For the text-containing cell, return its midpoint in (X, Y) coordinate format. 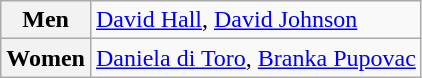
Daniela di Toro, Branka Pupovac (256, 58)
David Hall, David Johnson (256, 20)
Women (46, 58)
Men (46, 20)
